Provide the [X, Y] coordinate of the cell's center where the given text is located.  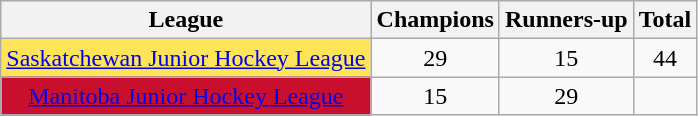
Saskatchewan Junior Hockey League [186, 58]
Total [665, 20]
Manitoba Junior Hockey League [186, 96]
Runners-up [566, 20]
44 [665, 58]
Champions [435, 20]
League [186, 20]
